Pinpoint the cell where the given text exists, returning its [x, y] midpoint coordinate. 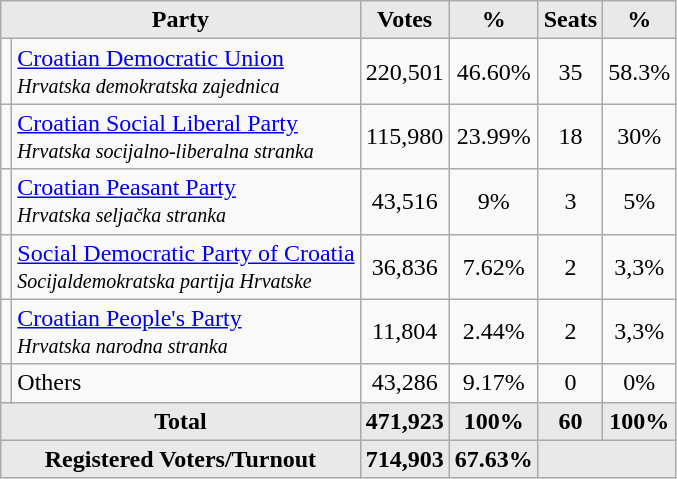
67.63% [494, 459]
23.99% [494, 136]
220,501 [404, 72]
0% [640, 383]
11,804 [404, 332]
714,903 [404, 459]
115,980 [404, 136]
2.44% [494, 332]
Seats [570, 20]
36,836 [404, 266]
Others [186, 383]
Votes [404, 20]
35 [570, 72]
43,516 [404, 202]
7.62% [494, 266]
9% [494, 202]
5% [640, 202]
0 [570, 383]
Croatian People's PartyHrvatska narodna stranka [186, 332]
18 [570, 136]
Croatian Democratic UnionHrvatska demokratska zajednica [186, 72]
3 [570, 202]
Croatian Social Liberal PartyHrvatska socijalno-liberalna stranka [186, 136]
Total [180, 421]
Social Democratic Party of CroatiaSocijaldemokratska partija Hrvatske [186, 266]
9.17% [494, 383]
58.3% [640, 72]
43,286 [404, 383]
Registered Voters/Turnout [180, 459]
46.60% [494, 72]
Croatian Peasant PartyHrvatska seljačka stranka [186, 202]
471,923 [404, 421]
30% [640, 136]
60 [570, 421]
Party [180, 20]
